Extract the [x, y] coordinate from the center of the cell holding the provided text.  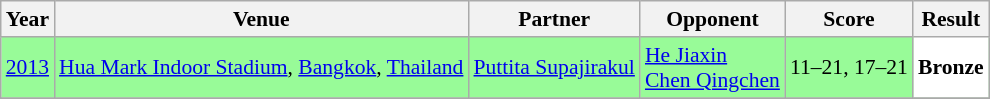
Venue [261, 19]
He Jiaxin Chen Qingchen [712, 68]
Partner [554, 19]
Result [951, 19]
Bronze [951, 68]
11–21, 17–21 [849, 68]
Puttita Supajirakul [554, 68]
2013 [28, 68]
Score [849, 19]
Hua Mark Indoor Stadium, Bangkok, Thailand [261, 68]
Opponent [712, 19]
Year [28, 19]
